From the cell containing the given text, extract its center point as (X, Y) coordinate. 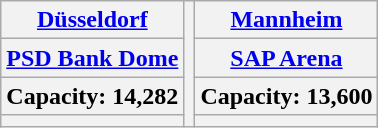
PSD Bank Dome (92, 58)
Capacity: 14,282 (92, 96)
SAP Arena (286, 58)
Capacity: 13,600 (286, 96)
Mannheim (286, 20)
Düsseldorf (92, 20)
